Extract the (x, y) coordinate from the center of the cell holding the provided text.  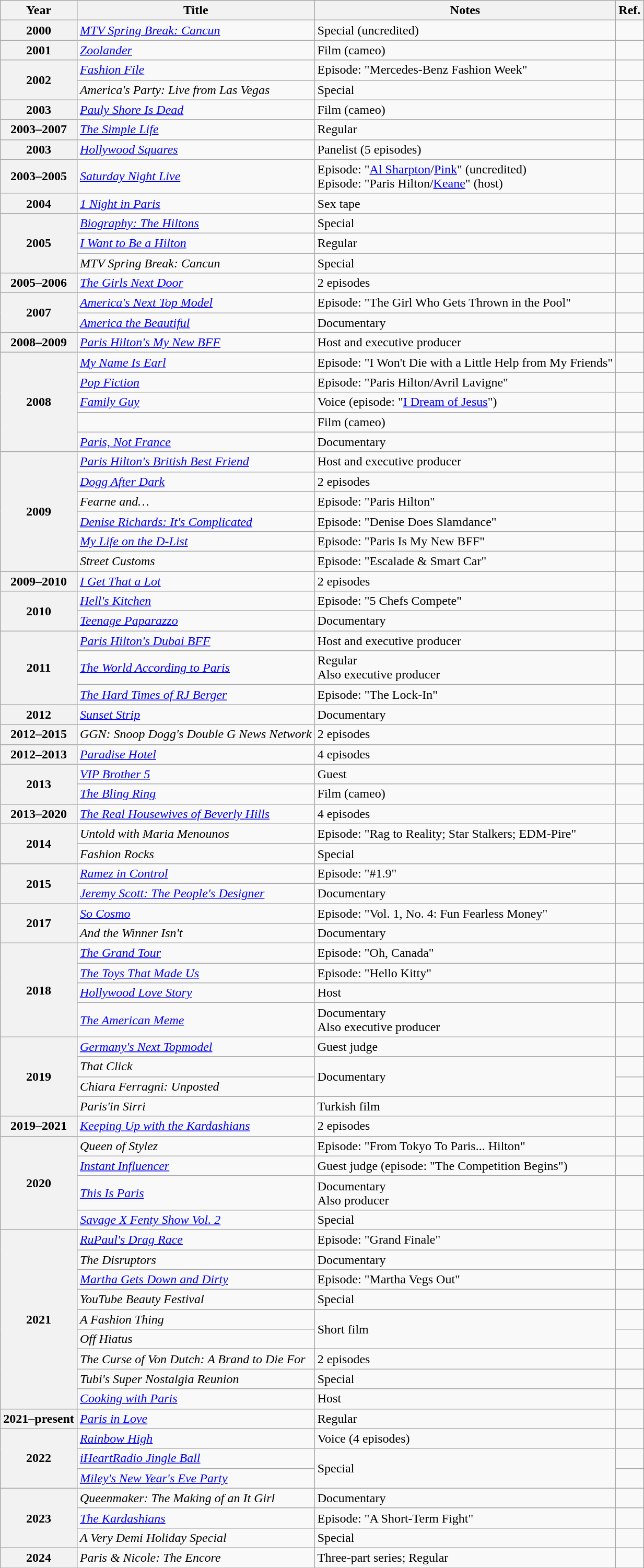
2009 (39, 511)
Ramez in Control (195, 873)
Guest judge (465, 1047)
2012–2013 (39, 754)
I Get That a Lot (195, 581)
Pop Fiction (195, 382)
Paris Hilton's My New BFF (195, 343)
Sex tape (465, 203)
Pauly Shore Is Dead (195, 110)
Miley's New Year's Eve Party (195, 1478)
Paradise Hotel (195, 754)
Episode: "Escalade & Smart Car" (465, 561)
RegularAlso executive producer (465, 668)
Episode: "Oh, Canada" (465, 953)
Zoolander (195, 50)
Episode: "Grand Finale" (465, 1239)
The Bling Ring (195, 794)
Hell's Kitchen (195, 601)
2002 (39, 80)
Teenage Paparazzo (195, 621)
Tubi's Super Nostalgia Reunion (195, 1379)
1 Night in Paris (195, 203)
The Girls Next Door (195, 283)
Biography: The Hiltons (195, 223)
Savage X Fenty Show Vol. 2 (195, 1220)
Instant Influencer (195, 1166)
Episode: "Martha Vegs Out" (465, 1280)
2000 (39, 30)
YouTube Beauty Festival (195, 1300)
DocumentaryAlso executive producer (465, 1020)
Short film (465, 1329)
Cooking with Paris (195, 1399)
2013–2020 (39, 814)
Chiara Ferragni: Unposted (195, 1086)
Episode: "The Lock-In" (465, 695)
RuPaul's Drag Race (195, 1239)
My Name Is Earl (195, 362)
America's Next Top Model (195, 303)
That Click (195, 1067)
Fearne and… (195, 501)
The Simple Life (195, 130)
GGN: Snoop Dogg's Double G News Network (195, 734)
Episode: "Paris Is My New BFF" (465, 541)
A Fashion Thing (195, 1319)
2014 (39, 844)
2023 (39, 1518)
America's Party: Live from Las Vegas (195, 90)
The Real Housewives of Beverly Hills (195, 814)
2012 (39, 715)
Street Customs (195, 561)
Episode: "I Won't Die with a Little Help from My Friends" (465, 362)
Paris in Love (195, 1419)
I Want to Be a Hilton (195, 243)
Episode: "Vol. 1, No. 4: Fun Fearless Money" (465, 914)
Episode: "Al Sharpton/Pink" (uncredited)Episode: "Paris Hilton/Keane" (host) (465, 177)
2021 (39, 1319)
2001 (39, 50)
Hollywood Love Story (195, 993)
Guest (465, 774)
The Kardashians (195, 1518)
Saturday Night Live (195, 177)
Untold with Maria Menounos (195, 834)
Paris Hilton's British Best Friend (195, 462)
iHeartRadio Jingle Ball (195, 1458)
Year (39, 10)
Family Guy (195, 402)
Jeremy Scott: The People's Designer (195, 893)
Episode: "Hello Kitty" (465, 973)
Episode: "Denise Does Slamdance" (465, 521)
Voice (4 episodes) (465, 1438)
The American Meme (195, 1020)
Episode: "5 Chefs Compete" (465, 601)
Special (uncredited) (465, 30)
2008–2009 (39, 343)
2007 (39, 313)
Paris, Not France (195, 442)
Keeping Up with the Kardashians (195, 1126)
2022 (39, 1458)
Episode: "The Girl Who Gets Thrown in the Pool" (465, 303)
Denise Richards: It's Complicated (195, 521)
2005 (39, 243)
2019–2021 (39, 1126)
Martha Gets Down and Dirty (195, 1280)
2018 (39, 990)
My Life on the D-List (195, 541)
Paris'in Sirri (195, 1106)
Episode: "Paris Hilton/Avril Lavigne" (465, 382)
Paris & Nicole: The Encore (195, 1558)
Title (195, 10)
2003–2005 (39, 177)
Queen of Stylez (195, 1146)
Episode: "Mercedes-Benz Fashion Week" (465, 70)
Episode: "Rag to Reality; Star Stalkers; EDM-Pire" (465, 834)
2013 (39, 784)
The World According to Paris (195, 668)
The Grand Tour (195, 953)
Germany's Next Topmodel (195, 1047)
Episode: "A Short-Term Fight" (465, 1518)
2010 (39, 611)
The Curse of Von Dutch: A Brand to Die For (195, 1359)
Panelist (5 episodes) (465, 149)
2012–2015 (39, 734)
Fashion File (195, 70)
This Is Paris (195, 1193)
Fashion Rocks (195, 853)
Notes (465, 10)
Dogg After Dark (195, 482)
2009–2010 (39, 581)
A Very Demi Holiday Special (195, 1538)
Episode: "From Tokyo To Paris... Hilton" (465, 1146)
2017 (39, 923)
DocumentaryAlso producer (465, 1193)
America the Beautiful (195, 323)
2020 (39, 1183)
Off Hiatus (195, 1339)
2011 (39, 668)
Guest judge (episode: "The Competition Begins") (465, 1166)
2015 (39, 883)
And the Winner Isn't (195, 933)
Queenmaker: The Making of an It Girl (195, 1498)
So Cosmo (195, 914)
2005–2006 (39, 283)
Ref. (630, 10)
Three-part series; Regular (465, 1558)
2008 (39, 402)
VIP Brother 5 (195, 774)
Paris Hilton's Dubai BFF (195, 641)
Episode: "#1.9" (465, 873)
2004 (39, 203)
2003–2007 (39, 130)
Voice (episode: "I Dream of Jesus") (465, 402)
The Toys That Made Us (195, 973)
Hollywood Squares (195, 149)
The Hard Times of RJ Berger (195, 695)
Episode: "Paris Hilton" (465, 501)
The Disruptors (195, 1259)
Rainbow High (195, 1438)
Sunset Strip (195, 715)
Turkish film (465, 1106)
2024 (39, 1558)
2021–present (39, 1419)
2019 (39, 1076)
